Pinpoint the cell where the given text exists, returning its [x, y] midpoint coordinate. 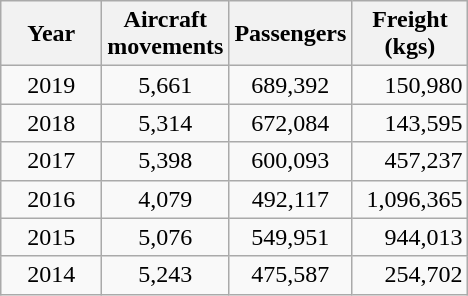
150,980 [410, 85]
549,951 [290, 237]
5,661 [166, 85]
143,595 [410, 123]
2019 [52, 85]
4,079 [166, 199]
457,237 [410, 161]
Freight (kgs) [410, 34]
254,702 [410, 275]
689,392 [290, 85]
475,587 [290, 275]
5,314 [166, 123]
Aircraft movements [166, 34]
5,398 [166, 161]
2014 [52, 275]
2016 [52, 199]
5,076 [166, 237]
492,117 [290, 199]
Passengers [290, 34]
2015 [52, 237]
944,013 [410, 237]
2017 [52, 161]
2018 [52, 123]
672,084 [290, 123]
Year [52, 34]
1,096,365 [410, 199]
5,243 [166, 275]
600,093 [290, 161]
